Determine the [X, Y] coordinate at the center of the cell enclosing the given text.  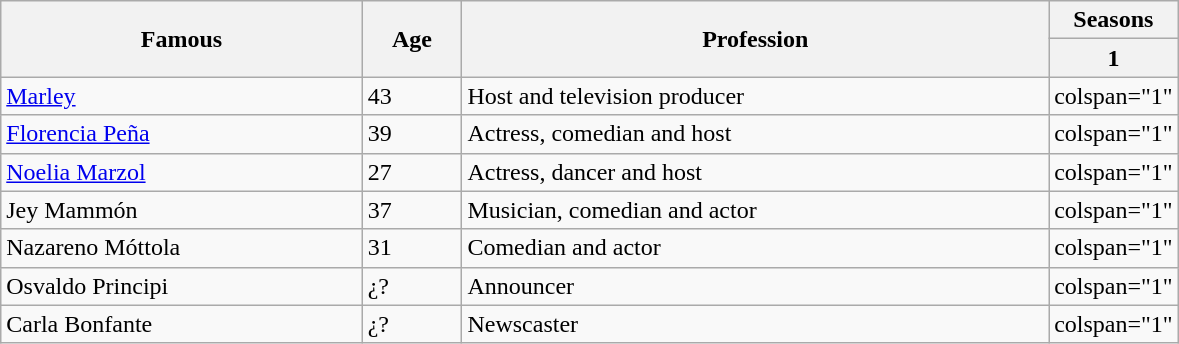
Carla Bonfante [182, 324]
Marley [182, 96]
Actress, dancer and host [756, 172]
Osvaldo Principi [182, 286]
Profession [756, 39]
Age [412, 39]
43 [412, 96]
27 [412, 172]
Florencia Peña [182, 134]
Seasons [1114, 20]
Famous [182, 39]
Actress, comedian and host [756, 134]
1 [1114, 58]
Newscaster [756, 324]
Announcer [756, 286]
37 [412, 210]
39 [412, 134]
Musician, comedian and actor [756, 210]
Noelia Marzol [182, 172]
Host and television producer [756, 96]
Nazareno Móttola [182, 248]
Jey Mammón [182, 210]
Comedian and actor [756, 248]
31 [412, 248]
